Provide the (X, Y) coordinate of the cell's center where the given text is located.  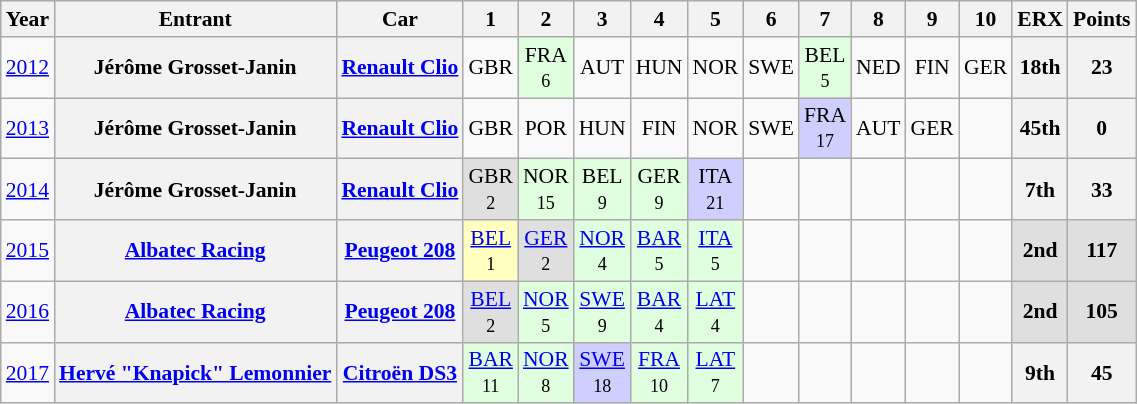
BEL9 (602, 190)
0 (1102, 128)
ERX (1040, 19)
105 (1102, 312)
NOR4 (602, 250)
FRA17 (825, 128)
FRA6 (546, 68)
5 (715, 19)
2014 (28, 190)
117 (1102, 250)
2017 (28, 372)
2015 (28, 250)
2012 (28, 68)
NOR15 (546, 190)
2013 (28, 128)
18th (1040, 68)
2 (546, 19)
GER2 (546, 250)
BAR5 (660, 250)
Car (400, 19)
Entrant (195, 19)
ITA21 (715, 190)
3 (602, 19)
7th (1040, 190)
8 (878, 19)
Citroën DS3 (400, 372)
4 (660, 19)
23 (1102, 68)
2016 (28, 312)
BEL1 (490, 250)
BEL2 (490, 312)
7 (825, 19)
NOR8 (546, 372)
SWE18 (602, 372)
45 (1102, 372)
BAR4 (660, 312)
NOR5 (546, 312)
FRA10 (660, 372)
BEL5 (825, 68)
33 (1102, 190)
1 (490, 19)
GBR2 (490, 190)
LAT7 (715, 372)
LAT4 (715, 312)
Year (28, 19)
9 (932, 19)
GER9 (660, 190)
Hervé "Knapick" Lemonnier (195, 372)
ITA5 (715, 250)
10 (986, 19)
BAR11 (490, 372)
NED (878, 68)
45th (1040, 128)
9th (1040, 372)
Points (1102, 19)
SWE9 (602, 312)
POR (546, 128)
6 (771, 19)
